Extract the (X, Y) coordinate from the center of the cell holding the provided text.  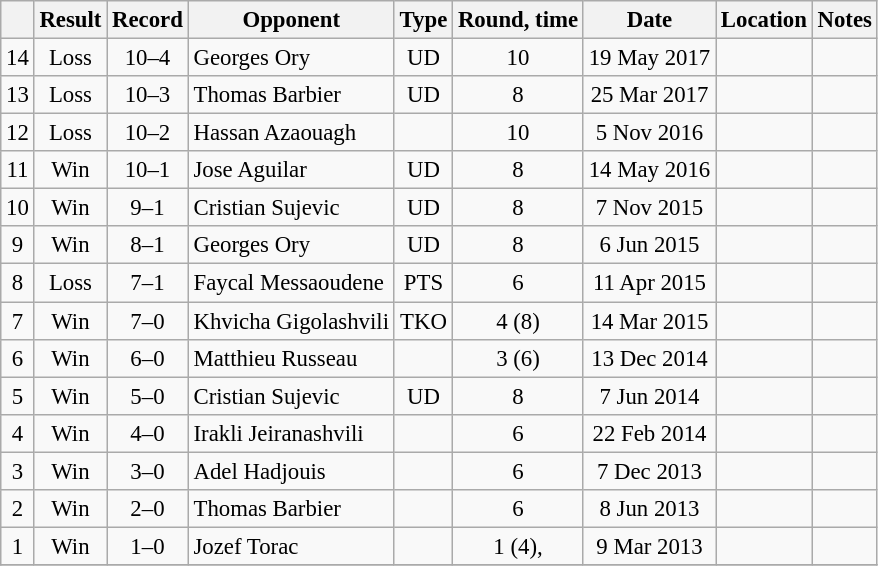
7–0 (148, 321)
10–1 (148, 170)
22 Feb 2014 (649, 433)
Date (649, 20)
9 (18, 245)
Adel Hadjouis (291, 471)
1 (18, 546)
7–1 (148, 283)
Notes (844, 20)
3 (18, 471)
Round, time (518, 20)
13 Dec 2014 (649, 358)
11 Apr 2015 (649, 283)
Type (423, 20)
Jose Aguilar (291, 170)
4 (18, 433)
Faycal Messaoudene (291, 283)
14 Mar 2015 (649, 321)
8 Jun 2013 (649, 509)
Jozef Torac (291, 546)
6 Jun 2015 (649, 245)
1 (4), (518, 546)
2–0 (148, 509)
13 (18, 95)
Result (70, 20)
Hassan Azaouagh (291, 133)
6–0 (148, 358)
8–1 (148, 245)
10–2 (148, 133)
2 (18, 509)
PTS (423, 283)
3–0 (148, 471)
5 (18, 396)
7 Dec 2013 (649, 471)
19 May 2017 (649, 58)
9–1 (148, 208)
5 Nov 2016 (649, 133)
Location (764, 20)
25 Mar 2017 (649, 95)
9 Mar 2013 (649, 546)
Record (148, 20)
Opponent (291, 20)
11 (18, 170)
14 May 2016 (649, 170)
Irakli Jeiranashvili (291, 433)
5–0 (148, 396)
TKO (423, 321)
Matthieu Russeau (291, 358)
Khvicha Gigolashvili (291, 321)
7 Jun 2014 (649, 396)
4–0 (148, 433)
10–3 (148, 95)
7 (18, 321)
14 (18, 58)
10–4 (148, 58)
12 (18, 133)
1–0 (148, 546)
3 (6) (518, 358)
4 (8) (518, 321)
7 Nov 2015 (649, 208)
